Identify which cell holds the provided text, then report its [X, Y] central coordinate. 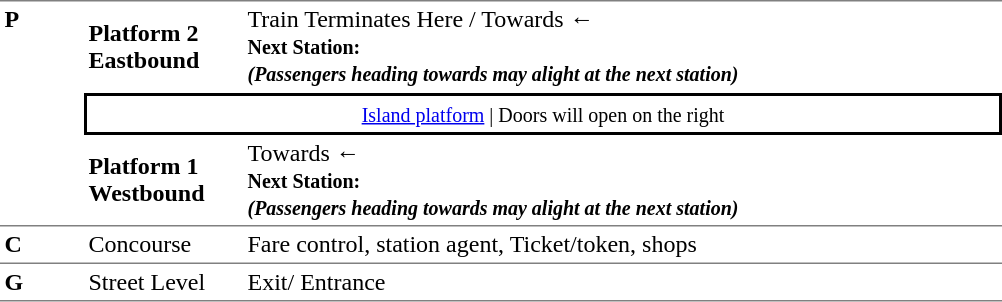
Platform 2Eastbound [164, 46]
P [42, 113]
Platform 1Westbound [164, 181]
Exit/ Entrance [622, 283]
Fare control, station agent, Ticket/token, shops [622, 245]
Island platform | Doors will open on the right [543, 114]
G [42, 283]
Street Level [164, 283]
C [42, 245]
Train Terminates Here / Towards ← Next Station: (Passengers heading towards may alight at the next station) [622, 46]
Concourse [164, 245]
Towards ← Next Station: (Passengers heading towards may alight at the next station) [622, 181]
